Detect which cell encompasses the target text, then output its [X, Y] center coordinate. 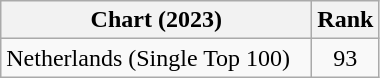
Chart (2023) [156, 20]
Netherlands (Single Top 100) [156, 58]
93 [346, 58]
Rank [346, 20]
